Pinpoint the cell where the given text exists, returning its (x, y) midpoint coordinate. 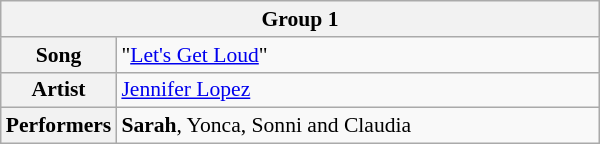
"Let's Get Loud" (358, 55)
Sarah, Yonca, Sonni and Claudia (358, 126)
Song (59, 55)
Jennifer Lopez (358, 90)
Artist (59, 90)
Group 1 (300, 19)
Performers (59, 126)
